Locate the cell with the specified text and output its (x, y) center coordinate. 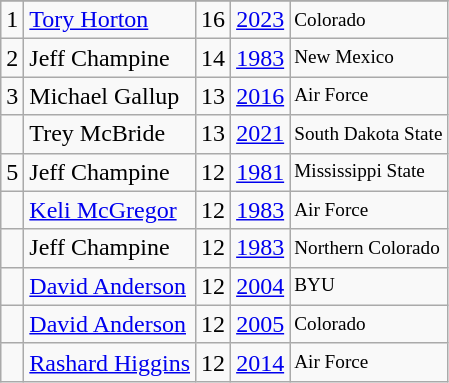
BYU (368, 286)
16 (214, 20)
2 (12, 58)
1 (12, 20)
2005 (260, 324)
14 (214, 58)
Keli McGregor (110, 210)
2016 (260, 96)
3 (12, 96)
1981 (260, 172)
Rashard Higgins (110, 362)
New Mexico (368, 58)
Michael Gallup (110, 96)
2004 (260, 286)
5 (12, 172)
South Dakota State (368, 134)
2021 (260, 134)
2014 (260, 362)
Northern Colorado (368, 248)
Mississippi State (368, 172)
Tory Horton (110, 20)
2023 (260, 20)
Trey McBride (110, 134)
